Search for the cell housing the specified text and yield its (x, y) center coordinate. 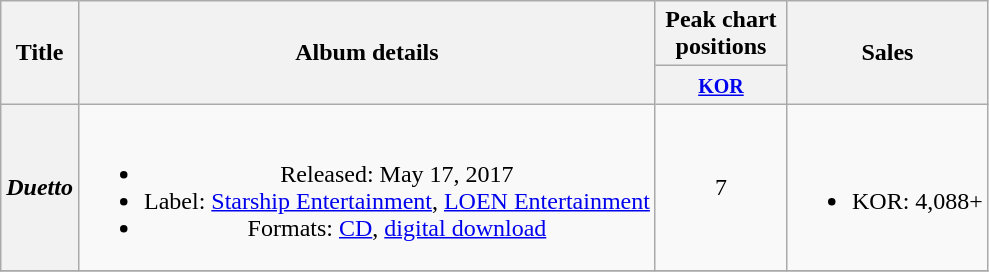
Album details (366, 52)
Released: May 17, 2017Label: Starship Entertainment, LOEN EntertainmentFormats: CD, digital download (366, 188)
Title (40, 52)
Duetto (40, 188)
KOR: 4,088+ (887, 188)
KOR (720, 85)
7 (720, 188)
Peak chart positions (720, 34)
Sales (887, 52)
